Capture the cell that displays the provided text and extract its (x, y) central coordinate. 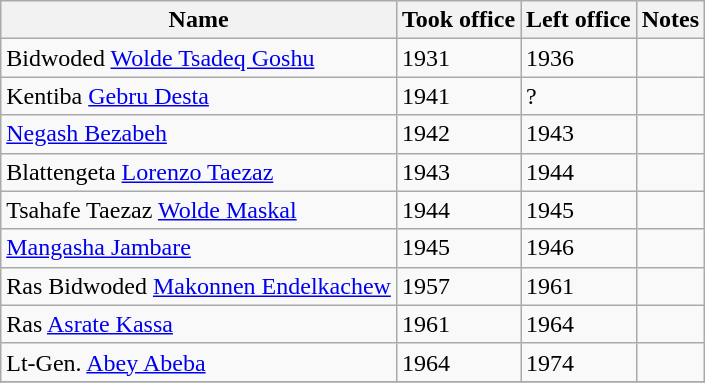
Kentiba Gebru Desta (199, 96)
Negash Bezabeh (199, 134)
Left office (579, 20)
1941 (458, 96)
1931 (458, 58)
Took office (458, 20)
Lt-Gen. Abey Abeba (199, 362)
1936 (579, 58)
1942 (458, 134)
Bidwoded Wolde Tsadeq Goshu (199, 58)
Mangasha Jambare (199, 248)
1946 (579, 248)
Ras Asrate Kassa (199, 324)
Name (199, 20)
Tsahafe Taezaz Wolde Maskal (199, 210)
? (579, 96)
Notes (670, 20)
Ras Bidwoded Makonnen Endelkachew (199, 286)
1957 (458, 286)
Blattengeta Lorenzo Taezaz (199, 172)
1974 (579, 362)
